Pinpoint the cell where the given text exists, returning its (x, y) midpoint coordinate. 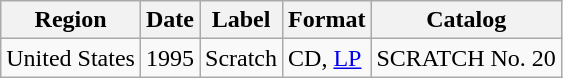
1995 (170, 58)
Label (242, 20)
Scratch (242, 58)
SCRATCH No. 20 (466, 58)
CD, LP (327, 58)
Catalog (466, 20)
Region (71, 20)
Date (170, 20)
United States (71, 58)
Format (327, 20)
